Identify which cell holds the provided text, then report its [x, y] central coordinate. 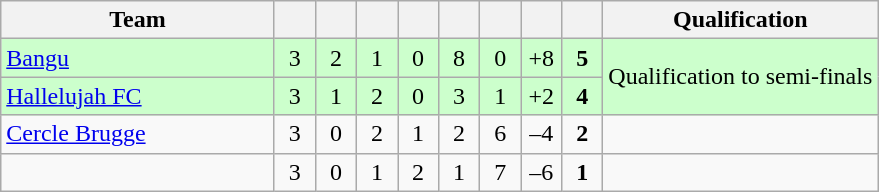
4 [582, 96]
–6 [542, 172]
–4 [542, 134]
Team [138, 20]
7 [500, 172]
Hallelujah FC [138, 96]
Qualification to semi-finals [740, 77]
+8 [542, 58]
+2 [542, 96]
Cercle Brugge [138, 134]
8 [460, 58]
6 [500, 134]
Qualification [740, 20]
5 [582, 58]
Bangu [138, 58]
